Return (X, Y) of the center of cell containing provided text 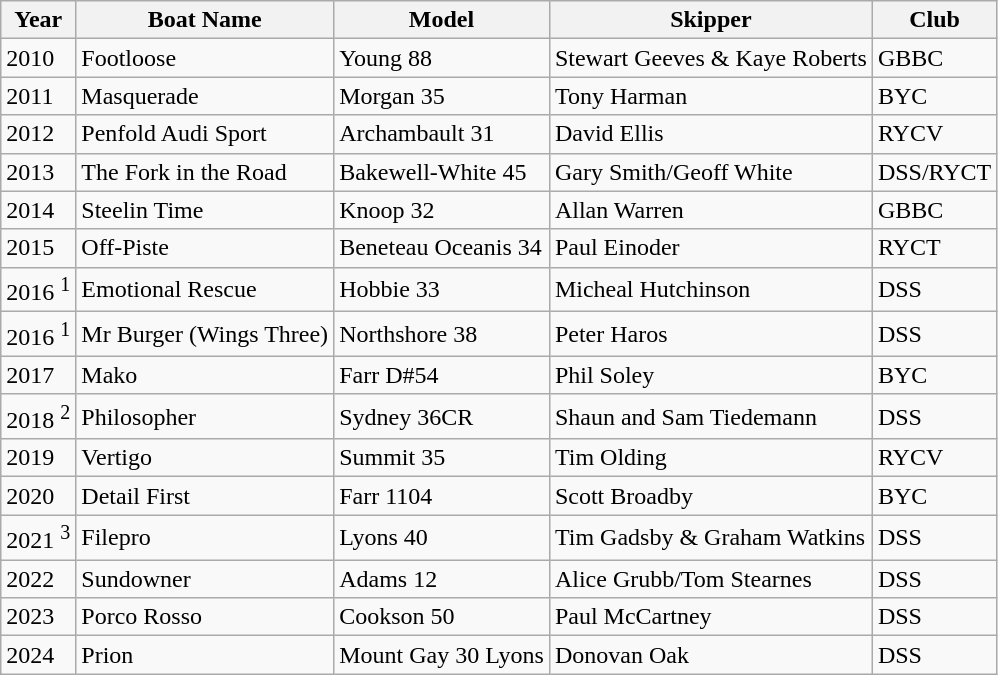
Adams 12 (442, 579)
Tim Olding (710, 458)
Masquerade (205, 96)
Detail First (205, 496)
Cookson 50 (442, 617)
Alice Grubb/Tom Stearnes (710, 579)
Shaun and Sam Tiedemann (710, 416)
Prion (205, 655)
2011 (38, 96)
Skipper (710, 20)
Vertigo (205, 458)
2019 (38, 458)
Beneteau Oceanis 34 (442, 248)
2022 (38, 579)
Sydney 36CR (442, 416)
Micheal Hutchinson (710, 290)
2021 3 (38, 538)
Morgan 35 (442, 96)
Mount Gay 30 Lyons (442, 655)
2012 (38, 134)
Philosopher (205, 416)
Peter Haros (710, 334)
Paul McCartney (710, 617)
Bakewell-White 45 (442, 172)
Mako (205, 375)
Scott Broadby (710, 496)
Lyons 40 (442, 538)
Footloose (205, 58)
The Fork in the Road (205, 172)
David Ellis (710, 134)
Filepro (205, 538)
Farr 1104 (442, 496)
Mr Burger (Wings Three) (205, 334)
Donovan Oak (710, 655)
Northshore 38 (442, 334)
Tony Harman (710, 96)
2024 (38, 655)
Allan Warren (710, 210)
2010 (38, 58)
Gary Smith/Geoff White (710, 172)
Year (38, 20)
Penfold Audi Sport (205, 134)
2015 (38, 248)
DSS/RYCT (934, 172)
2013 (38, 172)
2018 2 (38, 416)
Off-Piste (205, 248)
Young 88 (442, 58)
Boat Name (205, 20)
Steelin Time (205, 210)
2020 (38, 496)
Tim Gadsby & Graham Watkins (710, 538)
Knoop 32 (442, 210)
Sundowner (205, 579)
Phil Soley (710, 375)
Farr D#54 (442, 375)
Porco Rosso (205, 617)
Summit 35 (442, 458)
RYCT (934, 248)
2017 (38, 375)
Club (934, 20)
Archambault 31 (442, 134)
Stewart Geeves & Kaye Roberts (710, 58)
Model (442, 20)
Paul Einoder (710, 248)
2023 (38, 617)
Hobbie 33 (442, 290)
Emotional Rescue (205, 290)
2014 (38, 210)
